Search for the cell housing the specified text and yield its (X, Y) center coordinate. 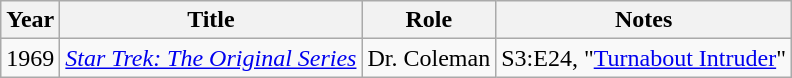
Notes (644, 20)
Title (211, 20)
Dr. Coleman (429, 58)
Role (429, 20)
Star Trek: The Original Series (211, 58)
1969 (30, 58)
Year (30, 20)
S3:E24, "Turnabout Intruder" (644, 58)
